Provide the (X, Y) coordinate of the cell's center where the given text is located.  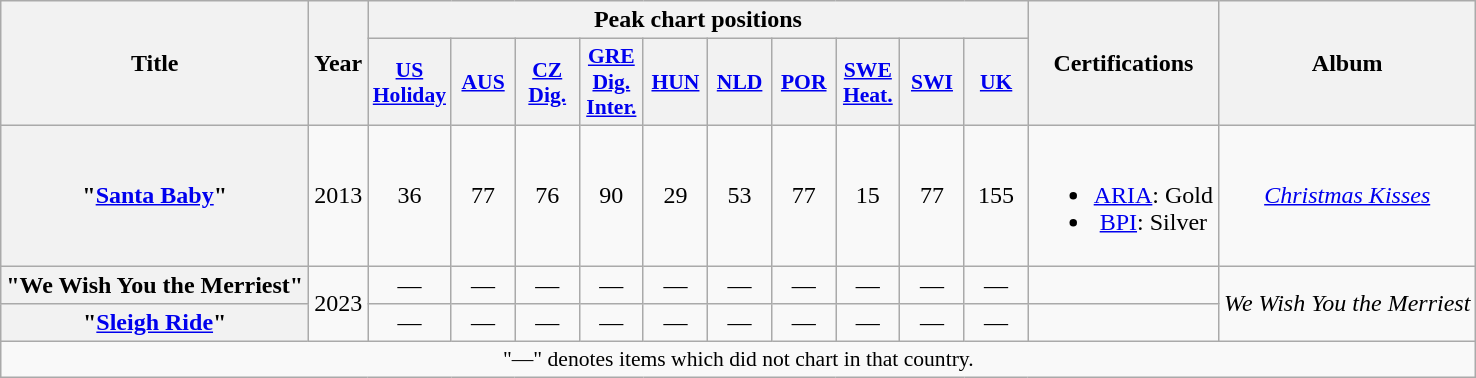
2023 (338, 304)
SWEHeat. (868, 82)
SWI (932, 82)
29 (675, 195)
53 (740, 195)
NLD (740, 82)
Album (1348, 64)
HUN (675, 82)
"—" denotes items which did not chart in that country. (738, 360)
Certifications (1123, 64)
We Wish You the Merriest (1348, 304)
15 (868, 195)
Peak chart positions (698, 20)
AUS (483, 82)
ARIA: GoldBPI: Silver (1123, 195)
GREDig. Inter. (611, 82)
UK (996, 82)
USHoliday (410, 82)
"Sleigh Ride" (155, 323)
Christmas Kisses (1348, 195)
90 (611, 195)
CZDig. (547, 82)
36 (410, 195)
Title (155, 64)
POR (804, 82)
"Santa Baby" (155, 195)
76 (547, 195)
2013 (338, 195)
Year (338, 64)
155 (996, 195)
"We Wish You the Merriest" (155, 285)
